For the text-containing cell, return its midpoint in (X, Y) coordinate format. 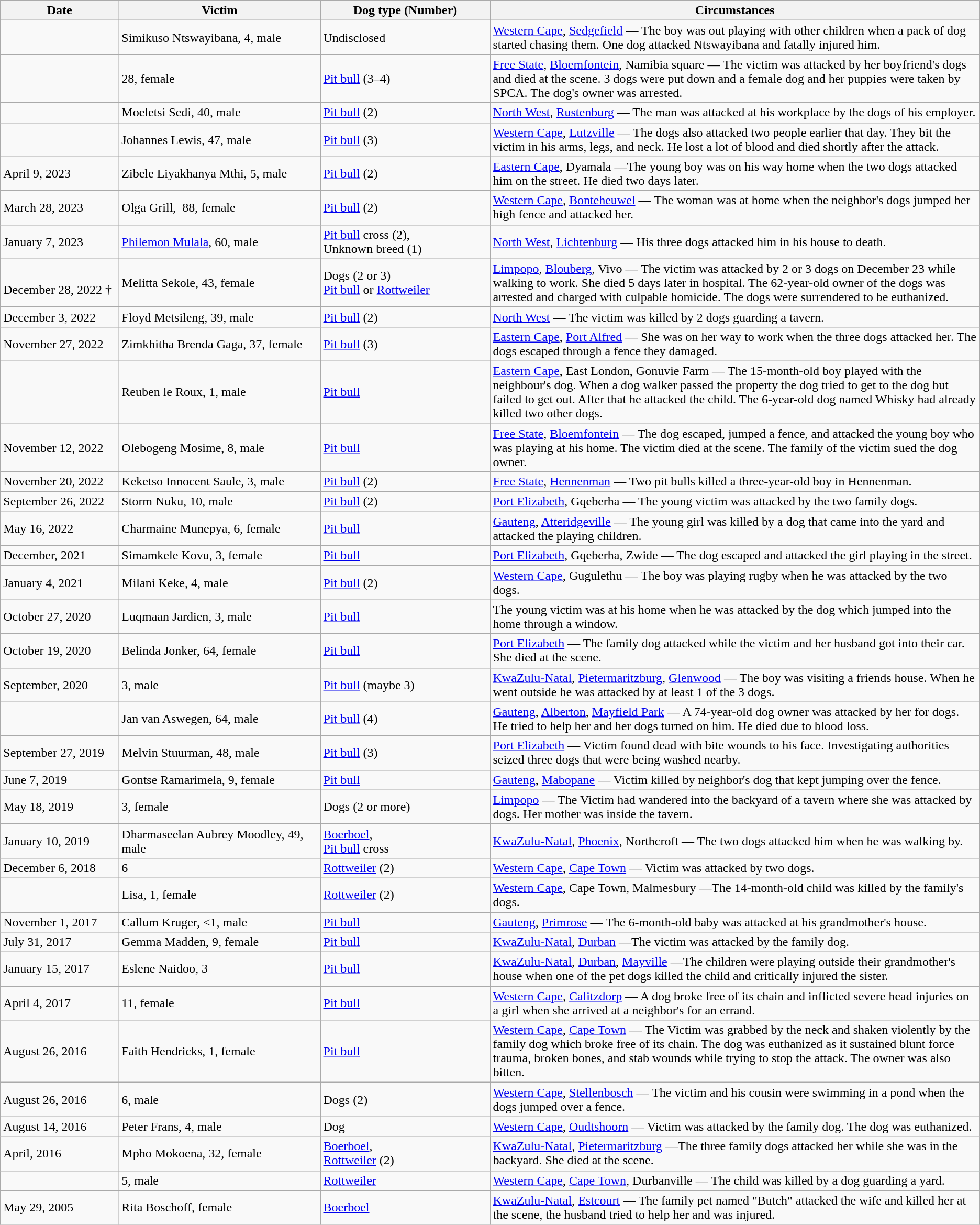
January 4, 2021 (60, 582)
Callum Kruger, <1, male (220, 922)
Storm Nuku, 10, male (220, 502)
Eastern Cape, Dyamala —The young boy was on his way home when the two dogs attacked him on the street. He died two days later. (735, 174)
KwaZulu-Natal, Phoenix, Northcroft — The two dogs attacked him when he was walking by. (735, 841)
Rita Boschoff, female (220, 1208)
Mpho Mokoena, 32, female (220, 1153)
Western Cape, Gugulethu — The boy was playing rugby when he was attacked by the two dogs. (735, 582)
Reuben le Roux, 1, male (220, 392)
Western Cape, Cape Town, Malmesbury —The 14-month-old child was killed by the family's dogs. (735, 895)
Western Cape, Stellenbosch — The victim and his cousin were swimming in a pond when the dogs jumped over a fence. (735, 1100)
Port Elizabeth, Gqeberha, Zwide — The dog escaped and attacked the girl playing in the street. (735, 556)
December 6, 2018 (60, 868)
Western Cape, Cape Town — Victim was attacked by two dogs. (735, 868)
May 29, 2005 (60, 1208)
May 18, 2019 (60, 807)
Olga Grill, 88, female (220, 207)
Rottweiler (405, 1180)
Victim (220, 10)
Western Cape, Cape Town, Durbanville — The child was killed by a dog guarding a yard. (735, 1180)
January 7, 2023 (60, 242)
January 15, 2017 (60, 969)
Gauteng, Atteridgeville — The young girl was killed by a dog that came into the yard and attacked the playing children. (735, 529)
Keketso Innocent Saule, 3, male (220, 482)
November 20, 2022 (60, 482)
Circumstances (735, 10)
October 27, 2020 (60, 617)
Moeletsi Sedi, 40, male (220, 113)
Limpopo — The Victim had wandered into the backyard of a tavern where she was attacked by dogs. Her mother was inside the tavern. (735, 807)
April 4, 2017 (60, 1003)
July 31, 2017 (60, 942)
Boerboel (405, 1208)
Pit bull cross (2),Unknown breed (1) (405, 242)
North West, Rustenburg — The man was attacked at his workplace by the dogs of his employer. (735, 113)
Zibele Liyakhanya Mthi, 5, male (220, 174)
Gauteng, Mabopane — Victim killed by neighbor's dog that kept jumping over the fence. (735, 780)
Free State, Hennenman — Two pit bulls killed a three-year-old boy in Hennenman. (735, 482)
Dog (405, 1127)
December 3, 2022 (60, 317)
Jan van Aswegen, 64, male (220, 719)
November 1, 2017 (60, 922)
3, female (220, 807)
November 12, 2022 (60, 447)
Dog type (Number) (405, 10)
September, 2020 (60, 685)
Peter Frans, 4, male (220, 1127)
Simikuso Ntswayibana, 4, male (220, 38)
Western Cape, Bonteheuwel — The woman was at home when the neighbor's dogs jumped her high fence and attacked her. (735, 207)
Simamkele Kovu, 3, female (220, 556)
June 7, 2019 (60, 780)
Milani Keke, 4, male (220, 582)
Port Elizabeth, Gqeberha — The young victim was attacked by the two family dogs. (735, 502)
September 26, 2022 (60, 502)
Eastern Cape, Port Alfred — She was on her way to work when the three dogs attacked her. The dogs escaped through a fence they damaged. (735, 344)
November 27, 2022 (60, 344)
December 28, 2022 † (60, 283)
3, male (220, 685)
Port Elizabeth — The family dog attacked while the victim and her husband got into their car. She died at the scene. (735, 650)
Dogs (2 or 3)Pit bull or Rottweiler (405, 283)
Philemon Mulala, 60, male (220, 242)
Western Cape, Calitzdorp — A dog broke free of its chain and inflicted severe head injuries on a girl when she arrived at a neighbor's for an errand. (735, 1003)
October 19, 2020 (60, 650)
North West, Lichtenburg — His three dogs attacked him in his house to death. (735, 242)
North West — The victim was killed by 2 dogs guarding a tavern. (735, 317)
KwaZulu-Natal, Pietermaritzburg, Glenwood — The boy was visiting a friends house. When he went outside he was attacked by at least 1 of the 3 dogs. (735, 685)
Olebogeng Mosime, 8, male (220, 447)
Pit bull (3–4) (405, 79)
Charmaine Munepya, 6, female (220, 529)
KwaZulu-Natal, Estcourt — The family pet named "Butch" attacked the wife and killed her at the scene, the husband tried to help her and was injured. (735, 1208)
Pit bull (4) (405, 719)
Gemma Madden, 9, female (220, 942)
Belinda Jonker, 64, female (220, 650)
Gontse Ramarimela, 9, female (220, 780)
Faith Hendricks, 1, female (220, 1052)
Boerboel,Rottweiler (2) (405, 1153)
Boerboel,Pit bull cross (405, 841)
December, 2021 (60, 556)
April, 2016 (60, 1153)
Melvin Stuurman, 48, male (220, 753)
August 14, 2016 (60, 1127)
28, female (220, 79)
Undisclosed (405, 38)
Dogs (2) (405, 1100)
Gauteng, Primrose — The 6-month-old baby was attacked at his grandmother's house. (735, 922)
Dharmaseelan Aubrey Moodley, 49, male (220, 841)
Luqmaan Jardien, 3, male (220, 617)
6 (220, 868)
Date (60, 10)
Zimkhitha Brenda Gaga, 37, female (220, 344)
5, male (220, 1180)
6, male (220, 1100)
Dogs (2 or more) (405, 807)
September 27, 2019 (60, 753)
Melitta Sekole, 43, female (220, 283)
KwaZulu-Natal, Pietermaritzburg —The three family dogs attacked her while she was in the backyard. She died at the scene. (735, 1153)
May 16, 2022 (60, 529)
Johannes Lewis, 47, male (220, 139)
April 9, 2023 (60, 174)
Port Elizabeth — Victim found dead with bite wounds to his face. Investigating authorities seized three dogs that were being washed nearby. (735, 753)
11, female (220, 1003)
Western Cape, Oudtshoorn — Victim was attacked by the family dog. The dog was euthanized. (735, 1127)
Eslene Naidoo, 3 (220, 969)
January 10, 2019 (60, 841)
The young victim was at his home when he was attacked by the dog which jumped into the home through a window. (735, 617)
March 28, 2023 (60, 207)
Lisa, 1, female (220, 895)
Floyd Metsileng, 39, male (220, 317)
KwaZulu-Natal, Durban —The victim was attacked by the family dog. (735, 942)
Pit bull (maybe 3) (405, 685)
